Detect which cell encompasses the target text, then output its (X, Y) center coordinate. 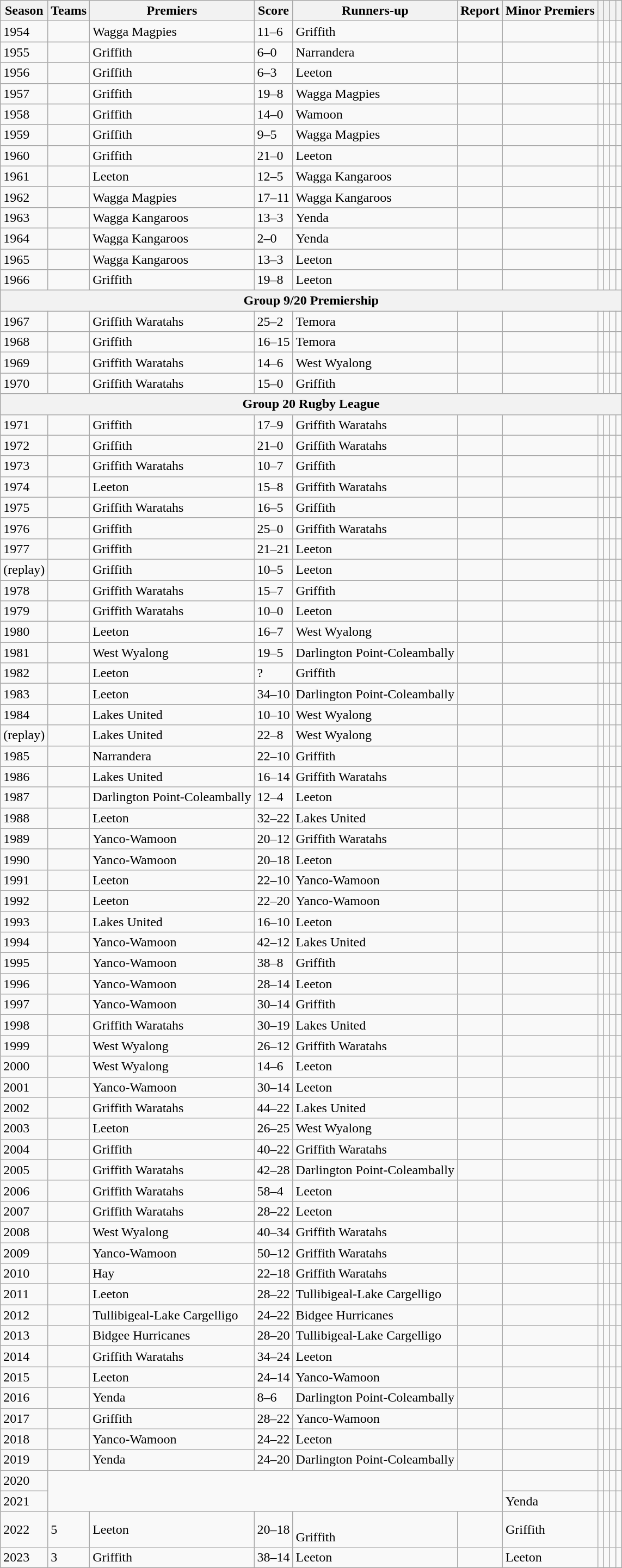
1975 (24, 507)
1973 (24, 466)
1976 (24, 528)
12–4 (273, 797)
Minor Premiers (550, 11)
28–20 (273, 1336)
15–8 (273, 487)
Premiers (172, 11)
42–28 (273, 1170)
16–10 (273, 922)
Wamoon (375, 114)
1961 (24, 176)
20–12 (273, 839)
1955 (24, 52)
10–0 (273, 611)
2015 (24, 1377)
11–6 (273, 32)
1969 (24, 363)
12–5 (273, 176)
1965 (24, 259)
25–2 (273, 321)
Hay (172, 1274)
8–6 (273, 1398)
1992 (24, 901)
Teams (69, 11)
6–3 (273, 73)
Group 20 Rugby League (311, 404)
2008 (24, 1232)
3 (69, 1557)
1993 (24, 922)
21–21 (273, 549)
19–5 (273, 653)
2003 (24, 1129)
14–0 (273, 114)
Group 9/20 Premiership (311, 301)
1957 (24, 94)
2001 (24, 1087)
38–14 (273, 1557)
1990 (24, 859)
1977 (24, 549)
2022 (24, 1529)
30–19 (273, 1025)
32–22 (273, 818)
1954 (24, 32)
9–5 (273, 135)
2006 (24, 1191)
1980 (24, 632)
16–15 (273, 342)
10–5 (273, 569)
58–4 (273, 1191)
16–14 (273, 777)
1959 (24, 135)
50–12 (273, 1253)
1978 (24, 590)
Season (24, 11)
22–18 (273, 1274)
2021 (24, 1501)
2014 (24, 1356)
28–14 (273, 984)
17–11 (273, 197)
22–8 (273, 735)
1963 (24, 218)
1972 (24, 445)
Score (273, 11)
40–34 (273, 1232)
1999 (24, 1046)
2018 (24, 1439)
1987 (24, 797)
25–0 (273, 528)
1994 (24, 943)
1967 (24, 321)
1958 (24, 114)
1981 (24, 653)
2020 (24, 1480)
6–0 (273, 52)
26–25 (273, 1129)
34–24 (273, 1356)
1962 (24, 197)
1997 (24, 1005)
1985 (24, 756)
1984 (24, 715)
1966 (24, 280)
1996 (24, 984)
Report (480, 11)
2000 (24, 1067)
1971 (24, 425)
26–12 (273, 1046)
1982 (24, 673)
2016 (24, 1398)
1964 (24, 238)
? (273, 673)
2011 (24, 1294)
10–7 (273, 466)
24–14 (273, 1377)
2005 (24, 1170)
2007 (24, 1211)
Runners-up (375, 11)
42–12 (273, 943)
15–7 (273, 590)
1998 (24, 1025)
10–10 (273, 715)
1989 (24, 839)
24–20 (273, 1460)
2010 (24, 1274)
2004 (24, 1149)
5 (69, 1529)
2017 (24, 1418)
1956 (24, 73)
1995 (24, 963)
2023 (24, 1557)
40–22 (273, 1149)
38–8 (273, 963)
2009 (24, 1253)
1983 (24, 694)
44–22 (273, 1108)
1986 (24, 777)
17–9 (273, 425)
1970 (24, 383)
2013 (24, 1336)
1974 (24, 487)
15–0 (273, 383)
1991 (24, 880)
2002 (24, 1108)
1988 (24, 818)
22–20 (273, 901)
2–0 (273, 238)
34–10 (273, 694)
16–7 (273, 632)
2012 (24, 1315)
1968 (24, 342)
16–5 (273, 507)
1979 (24, 611)
1960 (24, 156)
2019 (24, 1460)
